Locate the cell with the specified text and output its [X, Y] center coordinate. 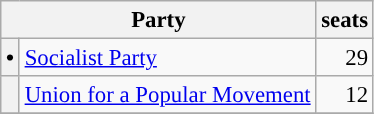
Union for a Popular Movement [168, 95]
seats [344, 20]
Socialist Party [168, 58]
12 [344, 95]
29 [344, 58]
Party [158, 20]
• [10, 58]
